Capture the cell that displays the provided text and extract its [x, y] central coordinate. 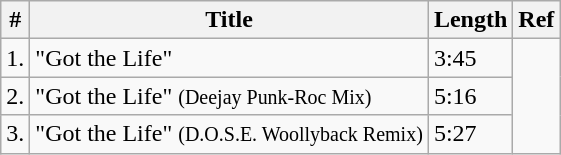
3:45 [470, 58]
"Got the Life" (Deejay Punk-Roc Mix) [230, 96]
# [16, 20]
2. [16, 96]
5:16 [470, 96]
"Got the Life" [230, 58]
Length [470, 20]
Ref [536, 20]
1. [16, 58]
3. [16, 134]
Title [230, 20]
"Got the Life" (D.O.S.E. Woollyback Remix) [230, 134]
5:27 [470, 134]
